Pinpoint the cell where the given text exists, returning its [X, Y] midpoint coordinate. 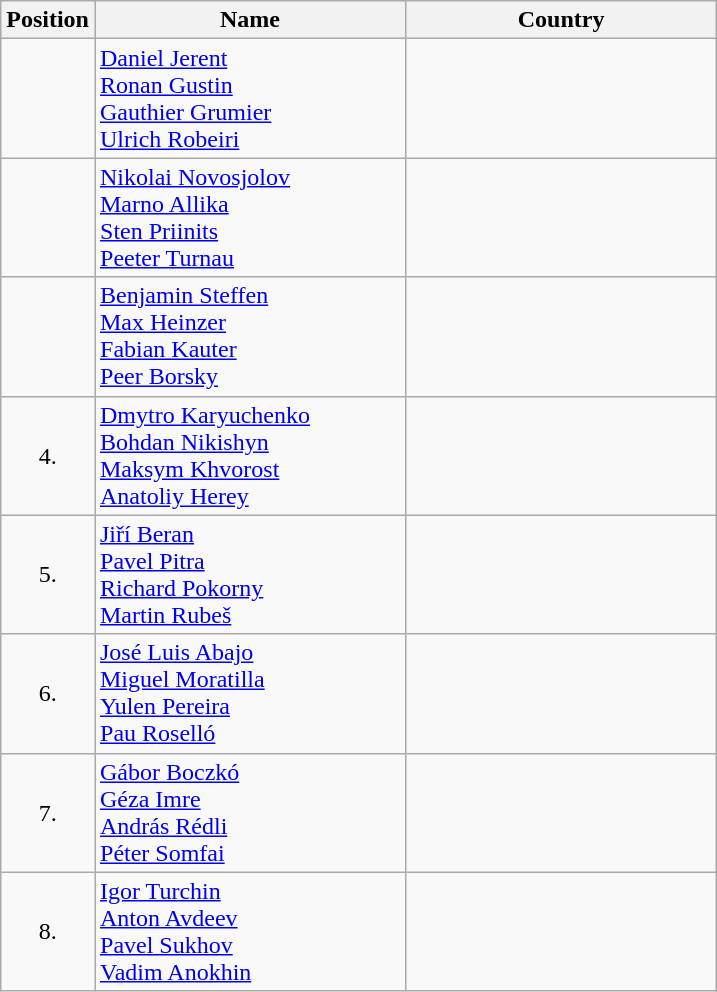
Country [562, 20]
Dmytro KaryuchenkoBohdan NikishynMaksym KhvorostAnatoliy Herey [250, 456]
Igor TurchinAnton AvdeevPavel SukhovVadim Anokhin [250, 932]
5. [48, 574]
Position [48, 20]
7. [48, 812]
Name [250, 20]
Jiří BeranPavel PitraRichard PokornyMartin Rubeš [250, 574]
6. [48, 694]
Benjamin SteffenMax HeinzerFabian KauterPeer Borsky [250, 336]
José Luis AbajoMiguel MoratillaYulen PereiraPau Roselló [250, 694]
4. [48, 456]
8. [48, 932]
Daniel JerentRonan GustinGauthier GrumierUlrich Robeiri [250, 98]
Gábor BoczkóGéza ImreAndrás RédliPéter Somfai [250, 812]
Nikolai NovosjolovMarno AllikaSten PriinitsPeeter Turnau [250, 218]
